Provide the (X, Y) coordinate of the cell's center where the given text is located.  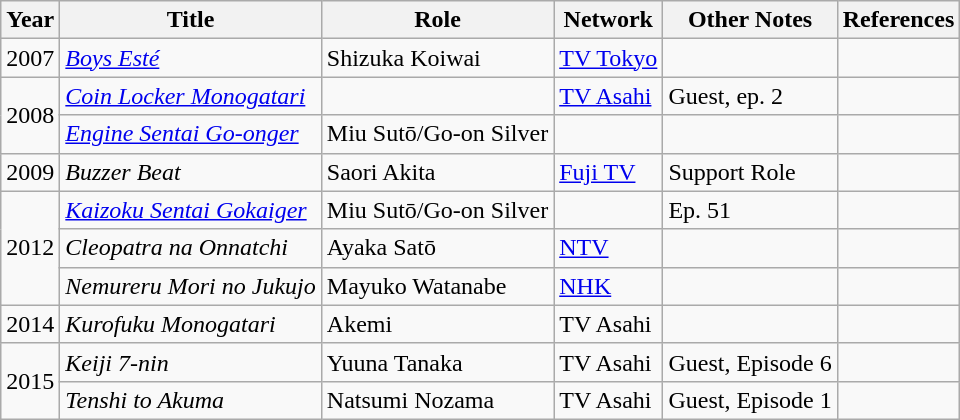
Shizuka Koiwai (437, 58)
Kaizoku Sentai Gokaiger (190, 210)
2014 (30, 324)
Ayaka Satō (437, 248)
Other Notes (750, 20)
Tenshi to Akuma (190, 400)
NHK (608, 286)
Guest, Episode 1 (750, 400)
Title (190, 20)
Boys Esté (190, 58)
Guest, Episode 6 (750, 362)
2009 (30, 172)
References (898, 20)
2008 (30, 115)
Natsumi Nozama (437, 400)
Coin Locker Monogatari (190, 96)
Engine Sentai Go-onger (190, 134)
Keiji 7-nin (190, 362)
NTV (608, 248)
Nemureru Mori no Jukujo (190, 286)
Mayuko Watanabe (437, 286)
TV Tokyo (608, 58)
Year (30, 20)
Yuuna Tanaka (437, 362)
Akemi (437, 324)
2012 (30, 248)
Network (608, 20)
Saori Akita (437, 172)
Cleopatra na Onnatchi (190, 248)
2007 (30, 58)
Fuji TV (608, 172)
Guest, ep. 2 (750, 96)
Support Role (750, 172)
2015 (30, 381)
Buzzer Beat (190, 172)
Ep. 51 (750, 210)
Role (437, 20)
Kurofuku Monogatari (190, 324)
